Capture the cell that displays the provided text and extract its [X, Y] central coordinate. 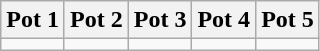
Pot 1 [33, 20]
Pot 4 [224, 20]
Pot 5 [288, 20]
Pot 3 [160, 20]
Pot 2 [96, 20]
